Return the [X, Y] coordinate for the center point of the cell that contains the specified text.  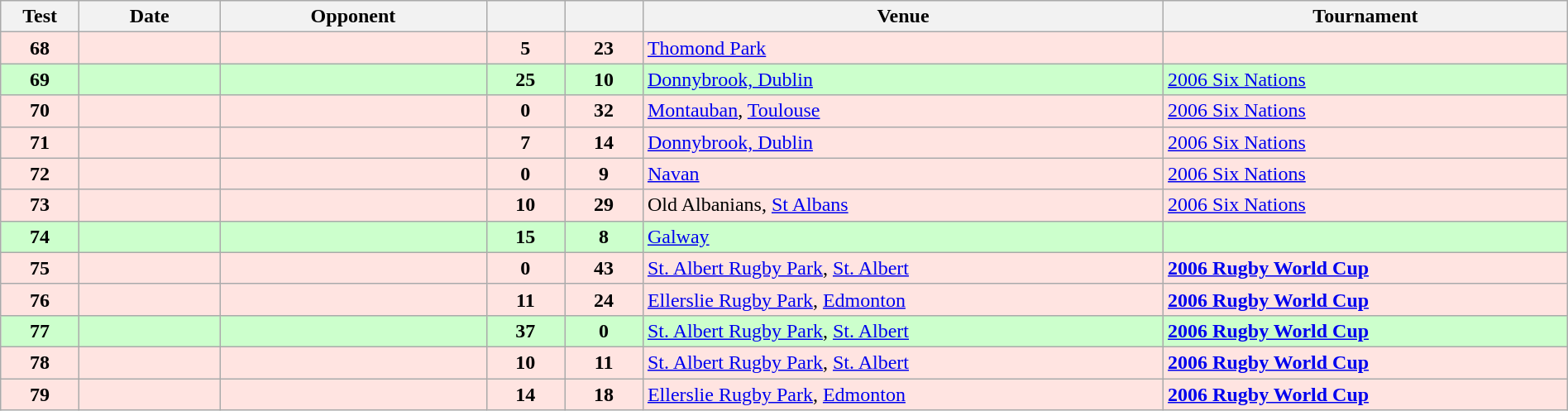
68 [40, 48]
76 [40, 299]
Date [149, 17]
Old Albanians, St Albans [903, 205]
71 [40, 142]
Thomond Park [903, 48]
77 [40, 331]
74 [40, 237]
Galway [903, 237]
15 [526, 237]
Navan [903, 174]
73 [40, 205]
Tournament [1366, 17]
69 [40, 79]
5 [526, 48]
75 [40, 268]
8 [604, 237]
18 [604, 394]
25 [526, 79]
Venue [903, 17]
23 [604, 48]
32 [604, 111]
Montauban, Toulouse [903, 111]
79 [40, 394]
Test [40, 17]
Opponent [353, 17]
78 [40, 362]
9 [604, 174]
70 [40, 111]
29 [604, 205]
7 [526, 142]
72 [40, 174]
24 [604, 299]
37 [526, 331]
43 [604, 268]
